Identify which cell holds the provided text, then report its (X, Y) central coordinate. 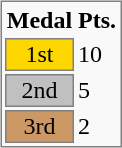
10 (98, 56)
1st (39, 56)
Pts. (98, 21)
2 (98, 128)
5 (98, 92)
Medal (39, 21)
2nd (39, 92)
3rd (39, 128)
